Pinpoint the cell where the given text exists, returning its (X, Y) midpoint coordinate. 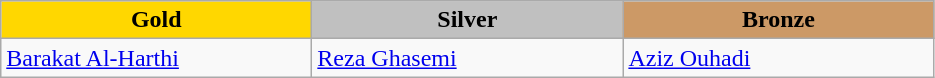
Reza Ghasemi (468, 58)
Barakat Al-Harthi (156, 58)
Aziz Ouhadi (778, 58)
Gold (156, 20)
Silver (468, 20)
Bronze (778, 20)
